Provide the (X, Y) coordinate of the cell's center where the given text is located.  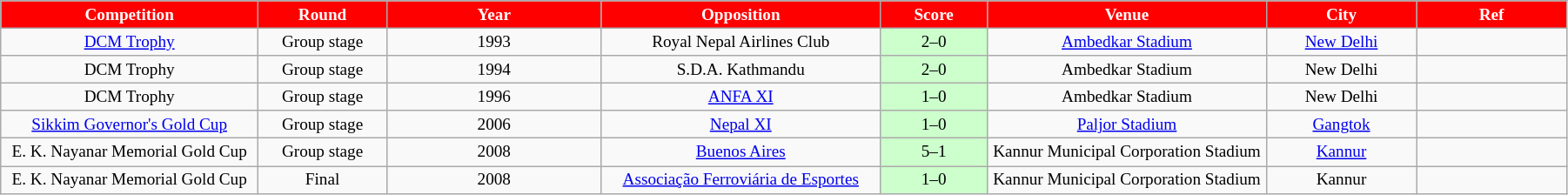
Paljor Stadium (1127, 124)
ANFA XI (740, 97)
Buenos Aires (740, 152)
Associação Ferroviária de Esportes (740, 179)
5–1 (933, 152)
Ref (1491, 15)
City (1342, 15)
Competition (130, 15)
Venue (1127, 15)
Final (323, 179)
Score (933, 15)
2006 (494, 124)
Round (323, 15)
1996 (494, 97)
Opposition (740, 15)
Royal Nepal Airlines Club (740, 42)
1994 (494, 70)
1993 (494, 42)
Gangtok (1342, 124)
Sikkim Governor's Gold Cup (130, 124)
Nepal XI (740, 124)
Year (494, 15)
S.D.A. Kathmandu (740, 70)
